Scan for the cell matching the given text and deliver its [X, Y] coordinate at center. 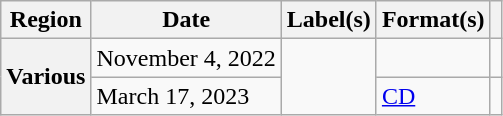
Label(s) [328, 20]
November 4, 2022 [186, 58]
Various [46, 77]
CD [433, 96]
Region [46, 20]
Format(s) [433, 20]
Date [186, 20]
March 17, 2023 [186, 96]
